Output the (X, Y) coordinate of the center of the cell containing the given text.  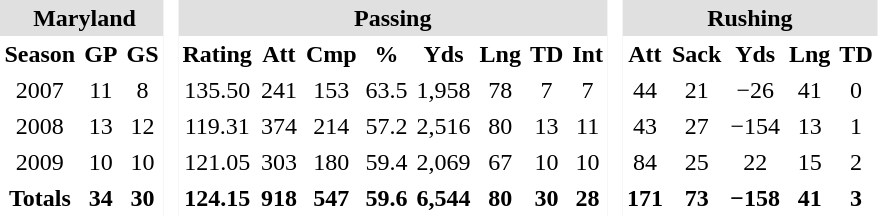
8 (142, 90)
25 (696, 162)
Sack (696, 54)
GP (101, 54)
GS (142, 54)
547 (331, 198)
67 (500, 162)
Season (40, 54)
−154 (756, 126)
43 (644, 126)
Int (588, 54)
2009 (40, 162)
0 (856, 90)
−158 (756, 198)
22 (756, 162)
Cmp (331, 54)
241 (278, 90)
180 (331, 162)
124.15 (217, 198)
153 (331, 90)
21 (696, 90)
2,069 (444, 162)
3 (856, 198)
15 (809, 162)
27 (696, 126)
2008 (40, 126)
2007 (40, 90)
1 (856, 126)
214 (331, 126)
12 (142, 126)
% (386, 54)
−26 (756, 90)
Rushing (750, 18)
73 (696, 198)
34 (101, 198)
119.31 (217, 126)
2 (856, 162)
121.05 (217, 162)
6,544 (444, 198)
918 (278, 198)
171 (644, 198)
57.2 (386, 126)
63.5 (386, 90)
135.50 (217, 90)
59.4 (386, 162)
303 (278, 162)
Maryland (82, 18)
Rating (217, 54)
44 (644, 90)
374 (278, 126)
Totals (40, 198)
59.6 (386, 198)
2,516 (444, 126)
Passing (392, 18)
78 (500, 90)
28 (588, 198)
1,958 (444, 90)
84 (644, 162)
